Find where the given text appears and provide that cell's center as (X, Y) coordinate. 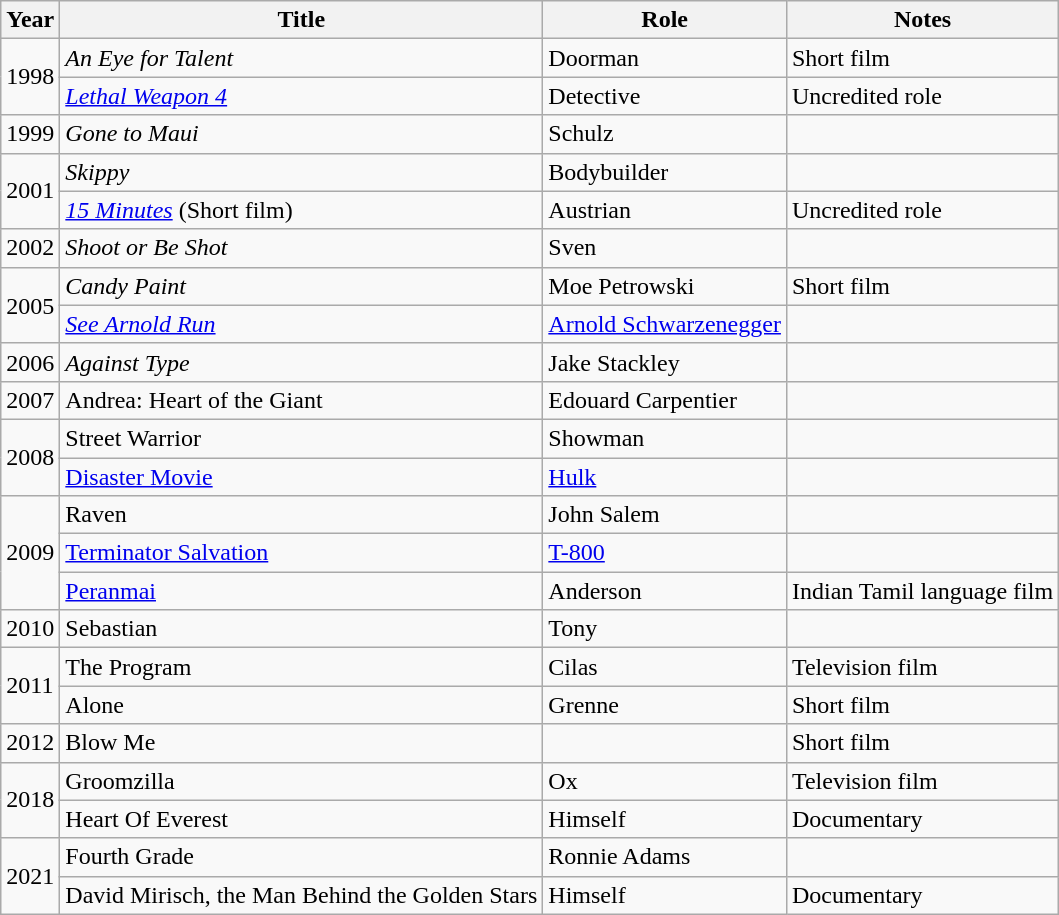
2021 (30, 876)
Alone (302, 705)
Cilas (665, 667)
2012 (30, 743)
Hulk (665, 477)
Sven (665, 248)
Candy Paint (302, 286)
Lethal Weapon 4 (302, 96)
Raven (302, 515)
Indian Tamil language film (922, 591)
Bodybuilder (665, 172)
An Eye for Talent (302, 58)
Disaster Movie (302, 477)
Against Type (302, 362)
Anderson (665, 591)
Street Warrior (302, 438)
2018 (30, 800)
Moe Petrowski (665, 286)
Ronnie Adams (665, 857)
2009 (30, 553)
1998 (30, 77)
Showman (665, 438)
Detective (665, 96)
2005 (30, 305)
David Mirisch, the Man Behind the Golden Stars (302, 895)
Gone to Maui (302, 134)
Skippy (302, 172)
Groomzilla (302, 781)
2011 (30, 686)
John Salem (665, 515)
Ox (665, 781)
Arnold Schwarzenegger (665, 324)
Doorman (665, 58)
T-800 (665, 553)
Peranmai (302, 591)
1999 (30, 134)
Year (30, 20)
Edouard Carpentier (665, 400)
2006 (30, 362)
Sebastian (302, 629)
Andrea: Heart of the Giant (302, 400)
The Program (302, 667)
Jake Stackley (665, 362)
2001 (30, 191)
Terminator Salvation (302, 553)
2007 (30, 400)
Shoot or Be Shot (302, 248)
15 Minutes (Short film) (302, 210)
Blow Me (302, 743)
Fourth Grade (302, 857)
Heart Of Everest (302, 819)
Tony (665, 629)
Schulz (665, 134)
2010 (30, 629)
See Arnold Run (302, 324)
Grenne (665, 705)
2008 (30, 457)
Notes (922, 20)
Role (665, 20)
Austrian (665, 210)
Title (302, 20)
2002 (30, 248)
